Provide the [X, Y] coordinate of the cell's center where the given text is located.  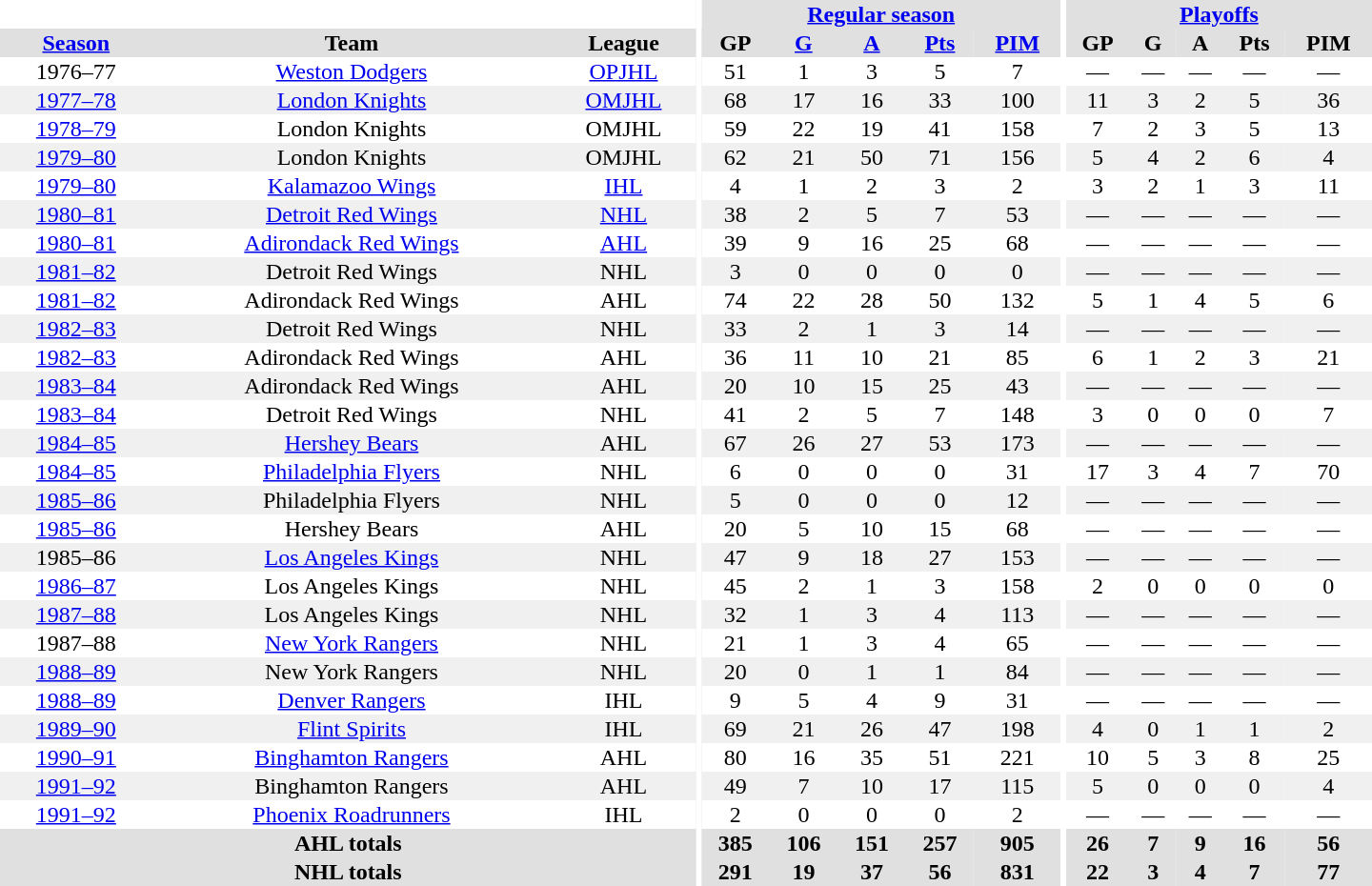
49 [736, 786]
1978–79 [76, 129]
Team [353, 43]
Weston Dodgers [353, 71]
1977–78 [76, 100]
65 [1018, 643]
1986–87 [76, 586]
74 [736, 300]
80 [736, 757]
1976–77 [76, 71]
Flint Spirits [353, 729]
14 [1018, 329]
221 [1018, 757]
71 [940, 157]
43 [1018, 386]
291 [736, 872]
18 [872, 557]
Kalamazoo Wings [353, 186]
37 [872, 872]
84 [1018, 672]
38 [736, 214]
132 [1018, 300]
8 [1254, 757]
39 [736, 243]
32 [736, 614]
156 [1018, 157]
153 [1018, 557]
45 [736, 586]
13 [1328, 129]
AHL totals [349, 843]
1989–90 [76, 729]
OPJHL [623, 71]
106 [804, 843]
257 [940, 843]
28 [872, 300]
59 [736, 129]
Regular season [880, 14]
113 [1018, 614]
831 [1018, 872]
Denver Rangers [353, 700]
173 [1018, 443]
Playoffs [1220, 14]
385 [736, 843]
198 [1018, 729]
NHL totals [349, 872]
148 [1018, 414]
77 [1328, 872]
85 [1018, 357]
League [623, 43]
151 [872, 843]
905 [1018, 843]
100 [1018, 100]
62 [736, 157]
70 [1328, 472]
Season [76, 43]
12 [1018, 500]
35 [872, 757]
Phoenix Roadrunners [353, 815]
69 [736, 729]
67 [736, 443]
1990–91 [76, 757]
115 [1018, 786]
